For the text-containing cell, return its midpoint in (X, Y) coordinate format. 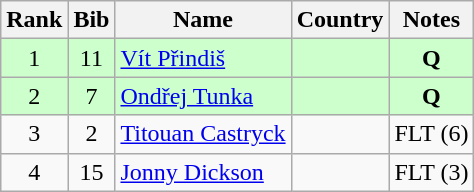
11 (92, 58)
Jonny Dickson (203, 172)
4 (34, 172)
3 (34, 134)
Rank (34, 20)
7 (92, 96)
Notes (432, 20)
FLT (3) (432, 172)
Bib (92, 20)
Name (203, 20)
1 (34, 58)
Vít Přindiš (203, 58)
Country (340, 20)
Titouan Castryck (203, 134)
15 (92, 172)
Ondřej Tunka (203, 96)
FLT (6) (432, 134)
